Search for the cell housing the specified text and yield its [x, y] center coordinate. 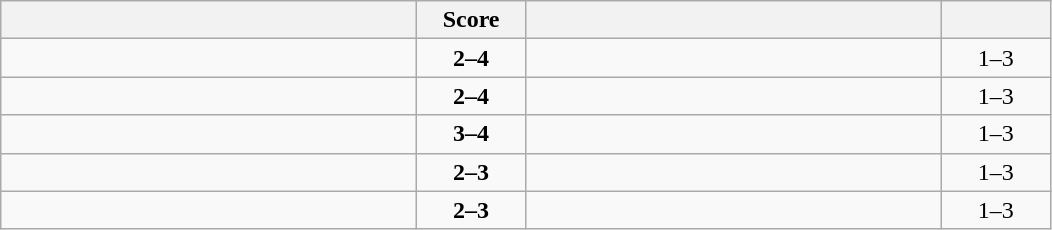
Score [472, 20]
3–4 [472, 134]
